Locate the cell with the specified text and output its (x, y) center coordinate. 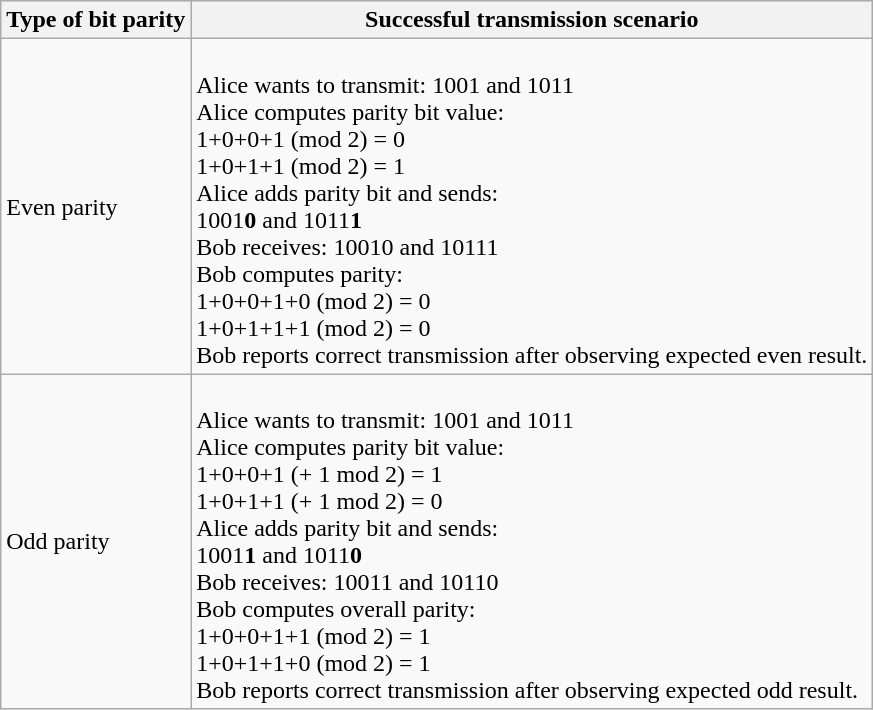
Odd parity (96, 542)
Even parity (96, 206)
Type of bit parity (96, 20)
Successful transmission scenario (532, 20)
